Find where the given text appears and provide that cell's center as [x, y] coordinate. 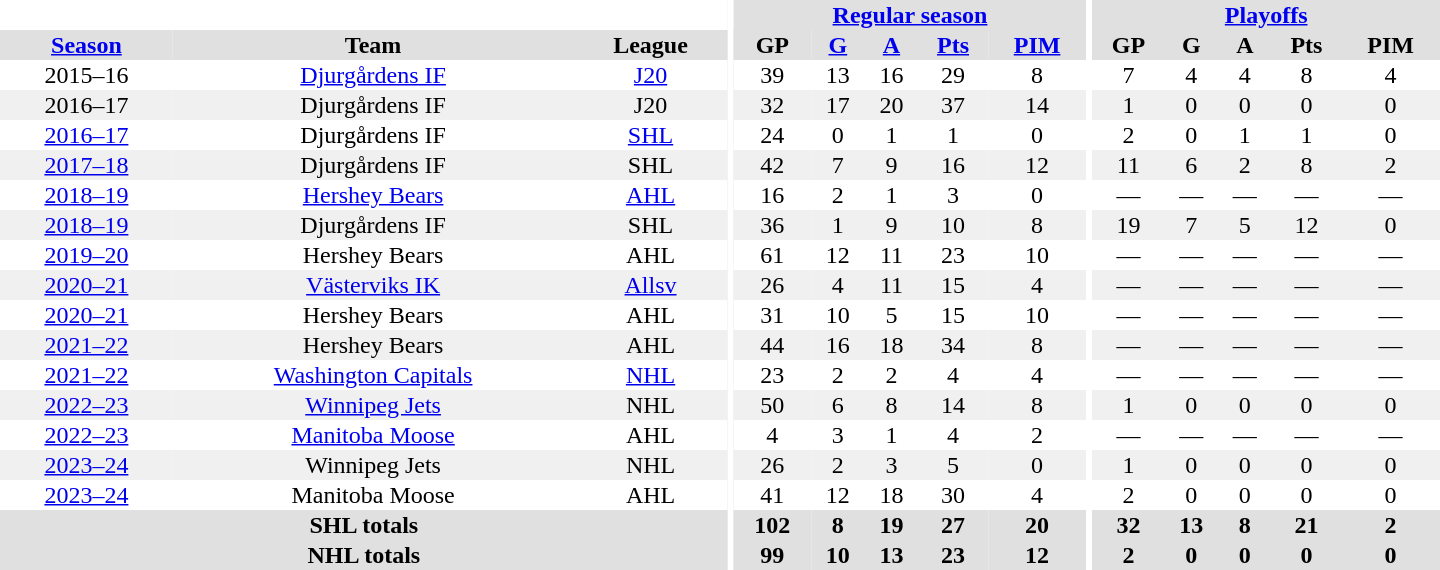
NHL totals [364, 555]
League [650, 45]
Regular season [910, 15]
44 [772, 345]
SHL totals [364, 525]
39 [772, 75]
41 [772, 495]
24 [772, 135]
Playoffs [1266, 15]
2015–16 [86, 75]
Season [86, 45]
50 [772, 405]
99 [772, 555]
102 [772, 525]
Allsv [650, 285]
2019–20 [86, 255]
Västerviks IK [374, 285]
Team [374, 45]
36 [772, 225]
21 [1306, 525]
61 [772, 255]
30 [952, 495]
27 [952, 525]
17 [838, 105]
37 [952, 105]
34 [952, 345]
31 [772, 315]
29 [952, 75]
Washington Capitals [374, 375]
42 [772, 165]
2017–18 [86, 165]
